Provide the [x, y] coordinate of the cell's center where the given text is located.  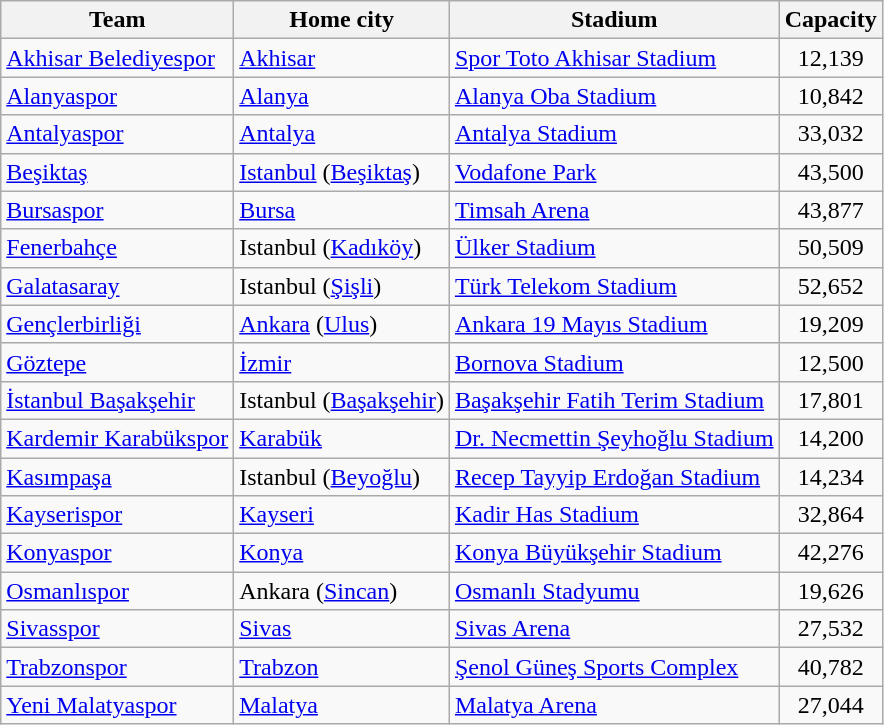
Malatya Arena [614, 705]
33,032 [830, 134]
17,801 [830, 400]
Akhisar [342, 58]
Bornova Stadium [614, 362]
Fenerbahçe [118, 248]
Antalyaspor [118, 134]
43,877 [830, 210]
19,209 [830, 324]
Istanbul (Beyoğlu) [342, 477]
Konya Büyükşehir Stadium [614, 553]
10,842 [830, 96]
Trabzon [342, 667]
Karabük [342, 438]
Akhisar Belediyespor [118, 58]
12,500 [830, 362]
Göztepe [118, 362]
Ankara (Sincan) [342, 591]
Ülker Stadium [614, 248]
Beşiktaş [118, 172]
Galatasaray [118, 286]
Osmanlıspor [118, 591]
Ankara 19 Mayıs Stadium [614, 324]
43,500 [830, 172]
Trabzonspor [118, 667]
Sivas [342, 629]
Timsah Arena [614, 210]
Konya [342, 553]
Bursa [342, 210]
14,234 [830, 477]
Osmanlı Stadyumu [614, 591]
Istanbul (Başakşehir) [342, 400]
İstanbul Başakşehir [118, 400]
Sivas Arena [614, 629]
27,044 [830, 705]
50,509 [830, 248]
Bursaspor [118, 210]
Kayseri [342, 515]
40,782 [830, 667]
Kadir Has Stadium [614, 515]
52,652 [830, 286]
Stadium [614, 20]
Antalya Stadium [614, 134]
Gençlerbirliği [118, 324]
Team [118, 20]
Capacity [830, 20]
Türk Telekom Stadium [614, 286]
Vodafone Park [614, 172]
Home city [342, 20]
Recep Tayyip Erdoğan Stadium [614, 477]
Alanyaspor [118, 96]
Konyaspor [118, 553]
Şenol Güneş Sports Complex [614, 667]
Ankara (Ulus) [342, 324]
Dr. Necmettin Şeyhoğlu Stadium [614, 438]
Yeni Malatyaspor [118, 705]
Spor Toto Akhisar Stadium [614, 58]
Malatya [342, 705]
Alanya [342, 96]
Kardemir Karabükspor [118, 438]
42,276 [830, 553]
Sivasspor [118, 629]
Istanbul (Kadıköy) [342, 248]
İzmir [342, 362]
27,532 [830, 629]
Alanya Oba Stadium [614, 96]
Istanbul (Şişli) [342, 286]
19,626 [830, 591]
Kayserispor [118, 515]
Antalya [342, 134]
Başakşehir Fatih Terim Stadium [614, 400]
32,864 [830, 515]
Istanbul (Beşiktaş) [342, 172]
14,200 [830, 438]
12,139 [830, 58]
Kasımpaşa [118, 477]
